Output the (X, Y) coordinate of the center of the cell containing the given text.  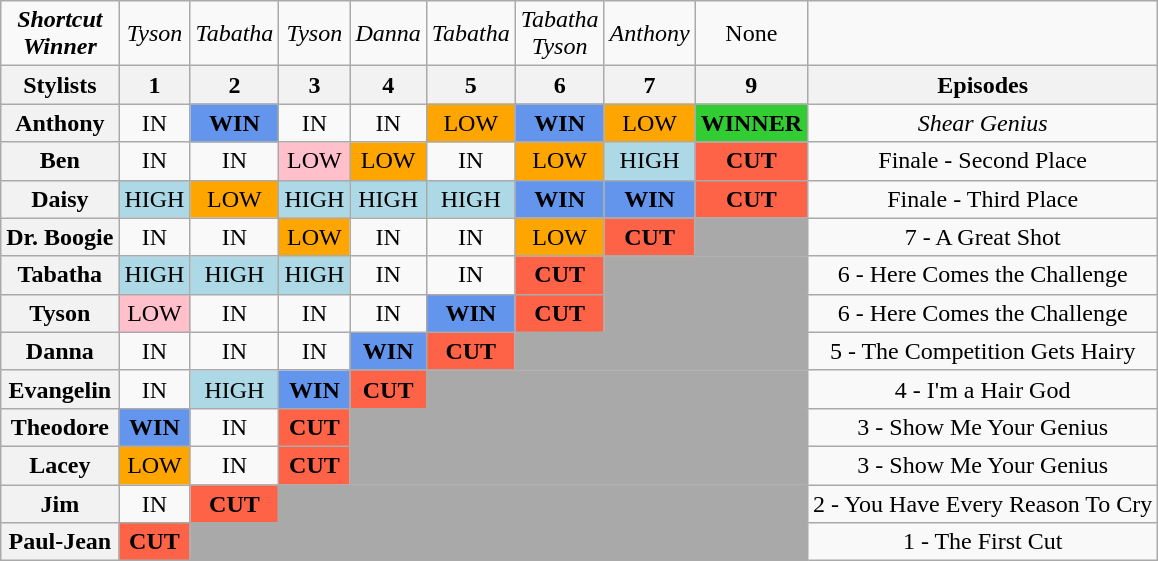
1 (154, 85)
ShortcutWinner (60, 34)
Finale - Second Place (983, 161)
Theodore (60, 427)
Shear Genius (983, 123)
3 (314, 85)
Daisy (60, 199)
Episodes (983, 85)
TabathaTyson (560, 34)
9 (751, 85)
5 (470, 85)
7 (650, 85)
Paul-Jean (60, 542)
WINNER (751, 123)
None (751, 34)
Jim (60, 503)
5 - The Competition Gets Hairy (983, 351)
Evangelin (60, 389)
Stylists (60, 85)
Finale - Third Place (983, 199)
4 - I'm a Hair God (983, 389)
1 - The First Cut (983, 542)
7 - A Great Shot (983, 237)
6 (560, 85)
2 (234, 85)
Lacey (60, 465)
Dr. Boogie (60, 237)
4 (388, 85)
Ben (60, 161)
2 - You Have Every Reason To Cry (983, 503)
